Find where the given text appears and provide that cell's center as (X, Y) coordinate. 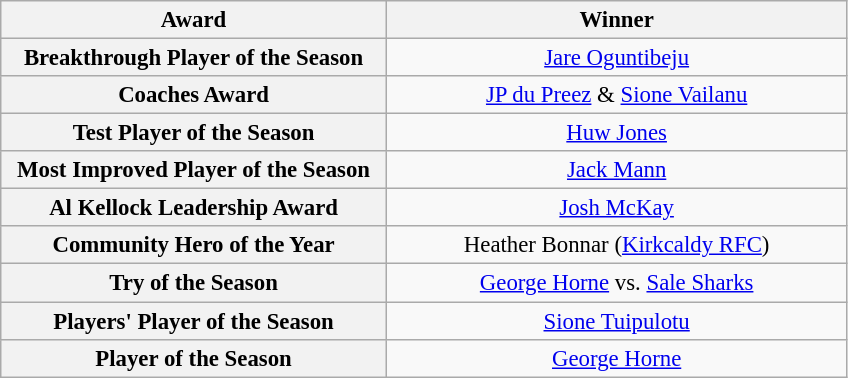
JP du Preez & Sione Vailanu (616, 95)
Players' Player of the Season (194, 321)
Josh McKay (616, 208)
George Horne (616, 358)
Huw Jones (616, 133)
Winner (616, 20)
Most Improved Player of the Season (194, 170)
George Horne vs. Sale Sharks (616, 283)
Try of the Season (194, 283)
Heather Bonnar (Kirkcaldy RFC) (616, 245)
Player of the Season (194, 358)
Coaches Award (194, 95)
Jack Mann (616, 170)
Breakthrough Player of the Season (194, 58)
Test Player of the Season (194, 133)
Al Kellock Leadership Award (194, 208)
Sione Tuipulotu (616, 321)
Award (194, 20)
Community Hero of the Year (194, 245)
Jare Oguntibeju (616, 58)
